Return the (X, Y) coordinate for the center point of the cell that contains the specified text.  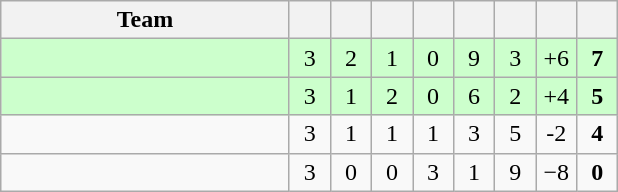
4 (598, 134)
7 (598, 58)
-2 (556, 134)
−8 (556, 172)
+6 (556, 58)
Team (146, 20)
+4 (556, 96)
6 (474, 96)
